From the cell containing the given text, extract its center point as (x, y) coordinate. 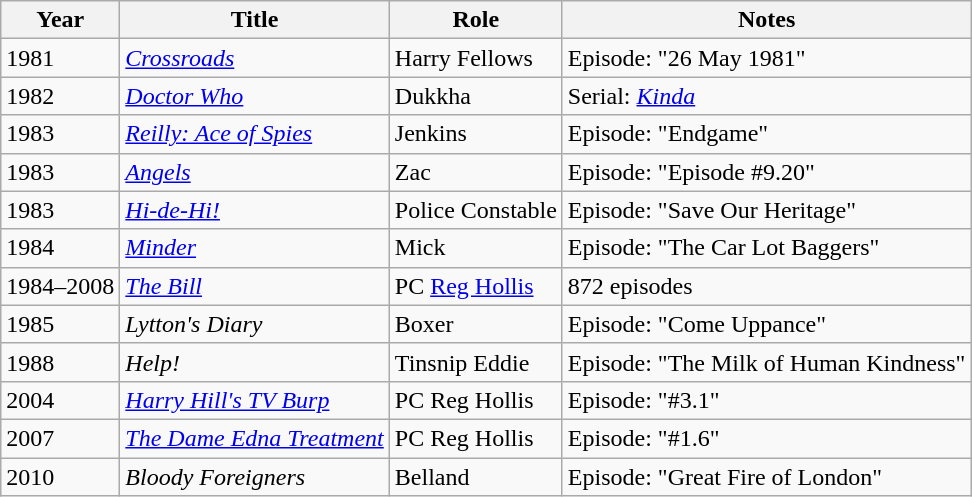
Dukkha (476, 96)
Jenkins (476, 134)
Role (476, 20)
Mick (476, 248)
1984–2008 (60, 286)
Help! (254, 362)
1988 (60, 362)
Episode: "The Car Lot Baggers" (766, 248)
Episode: "Episode #9.20" (766, 172)
Notes (766, 20)
1982 (60, 96)
Bloody Foreigners (254, 477)
Harry Hill's TV Burp (254, 400)
Serial: Kinda (766, 96)
872 episodes (766, 286)
Harry Fellows (476, 58)
Episode: "#1.6" (766, 438)
Boxer (476, 324)
2010 (60, 477)
Lytton's Diary (254, 324)
Episode: "Endgame" (766, 134)
Year (60, 20)
Tinsnip Eddie (476, 362)
Episode: "Save Our Heritage" (766, 210)
The Bill (254, 286)
Doctor Who (254, 96)
Reilly: Ace of Spies (254, 134)
Zac (476, 172)
Minder (254, 248)
Episode: "The Milk of Human Kindness" (766, 362)
Episode: "Great Fire of London" (766, 477)
Episode: "Come Uppance" (766, 324)
Police Constable (476, 210)
1984 (60, 248)
Episode: "26 May 1981" (766, 58)
Belland (476, 477)
Crossroads (254, 58)
1985 (60, 324)
2007 (60, 438)
Hi-de-Hi! (254, 210)
The Dame Edna Treatment (254, 438)
Episode: "#3.1" (766, 400)
1981 (60, 58)
Angels (254, 172)
2004 (60, 400)
Title (254, 20)
